Search for the cell housing the specified text and yield its (x, y) center coordinate. 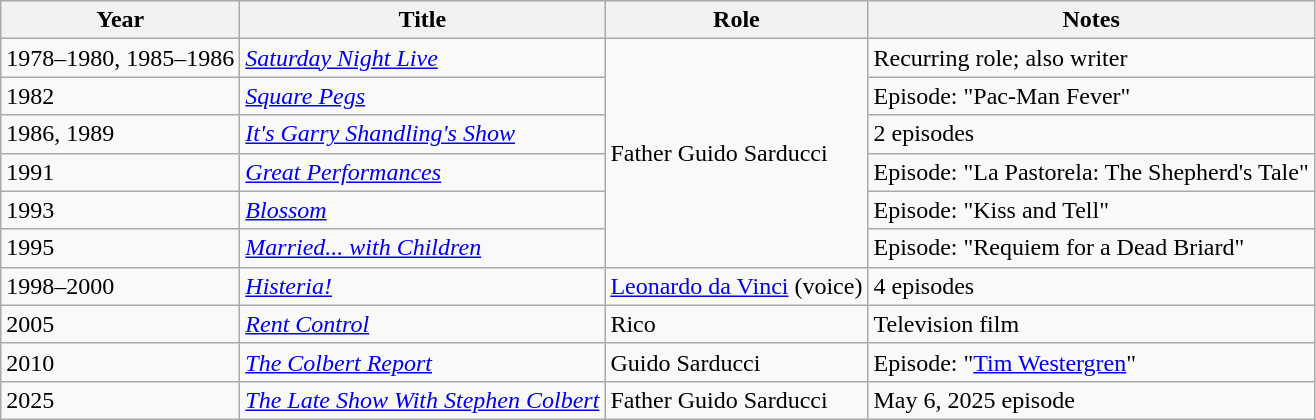
2025 (120, 400)
2005 (120, 324)
Year (120, 20)
2010 (120, 362)
1986, 1989 (120, 134)
Role (736, 20)
Rent Control (422, 324)
Married... with Children (422, 248)
1982 (120, 96)
1978–1980, 1985–1986 (120, 58)
Leonardo da Vinci (voice) (736, 286)
2 episodes (1091, 134)
4 episodes (1091, 286)
Episode: "La Pastorela: The Shepherd's Tale" (1091, 172)
Great Performances (422, 172)
The Colbert Report (422, 362)
Episode: "Requiem for a Dead Briard" (1091, 248)
1995 (120, 248)
1998–2000 (120, 286)
1993 (120, 210)
Notes (1091, 20)
May 6, 2025 episode (1091, 400)
Episode: "Tim Westergren" (1091, 362)
Title (422, 20)
Episode: "Kiss and Tell" (1091, 210)
Episode: "Pac-Man Fever" (1091, 96)
Blossom (422, 210)
Histeria! (422, 286)
Recurring role; also writer (1091, 58)
Square Pegs (422, 96)
Guido Sarducci (736, 362)
1991 (120, 172)
It's Garry Shandling's Show (422, 134)
Television film (1091, 324)
Rico (736, 324)
The Late Show With Stephen Colbert (422, 400)
Saturday Night Live (422, 58)
